Output the (X, Y) coordinate of the center of the cell containing the given text.  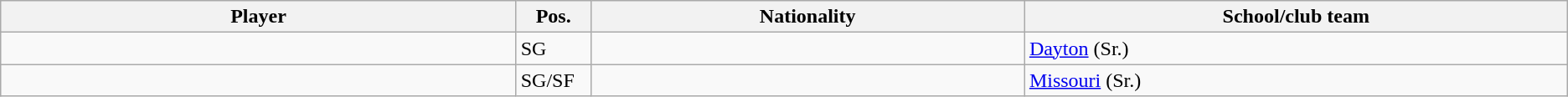
School/club team (1296, 17)
SG (553, 48)
Player (258, 17)
Pos. (553, 17)
Missouri (Sr.) (1296, 80)
Dayton (Sr.) (1296, 48)
Nationality (807, 17)
SG/SF (553, 80)
